For the text-containing cell, return its midpoint in (X, Y) coordinate format. 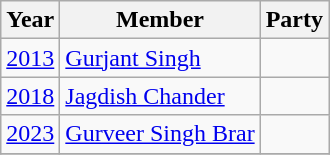
Gurveer Singh Brar (160, 134)
2018 (30, 96)
Year (30, 20)
Party (294, 20)
Jagdish Chander (160, 96)
2023 (30, 134)
Gurjant Singh (160, 58)
Member (160, 20)
2013 (30, 58)
